Identify which cell holds the provided text, then report its (X, Y) central coordinate. 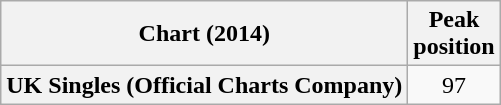
Chart (2014) (204, 34)
Peakposition (454, 34)
UK Singles (Official Charts Company) (204, 85)
97 (454, 85)
